Locate the cell with the specified text and output its (X, Y) center coordinate. 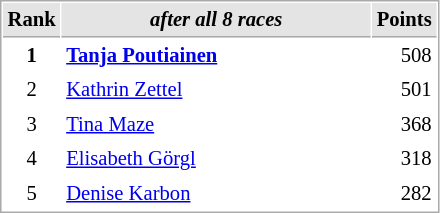
2 (32, 90)
after all 8 races (216, 20)
Denise Karbon (216, 194)
3 (32, 124)
508 (404, 56)
Elisabeth Görgl (216, 158)
Kathrin Zettel (216, 90)
282 (404, 194)
1 (32, 56)
Tanja Poutiainen (216, 56)
4 (32, 158)
Rank (32, 20)
Points (404, 20)
Tina Maze (216, 124)
501 (404, 90)
5 (32, 194)
318 (404, 158)
368 (404, 124)
